From the cell containing the given text, extract its center point as [X, Y] coordinate. 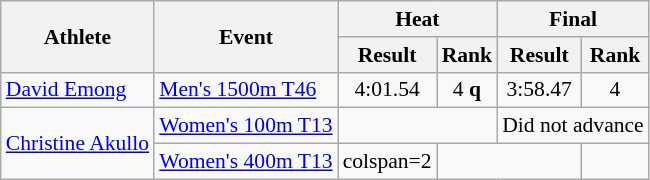
4 q [468, 90]
Women's 100m T13 [246, 126]
colspan=2 [388, 162]
Event [246, 36]
Women's 400m T13 [246, 162]
Men's 1500m T46 [246, 90]
David Emong [78, 90]
Christine Akullo [78, 144]
4 [614, 90]
4:01.54 [388, 90]
Final [573, 19]
Heat [418, 19]
Did not advance [573, 126]
Athlete [78, 36]
3:58.47 [539, 90]
